Determine the (X, Y) coordinate at the center of the cell enclosing the given text.  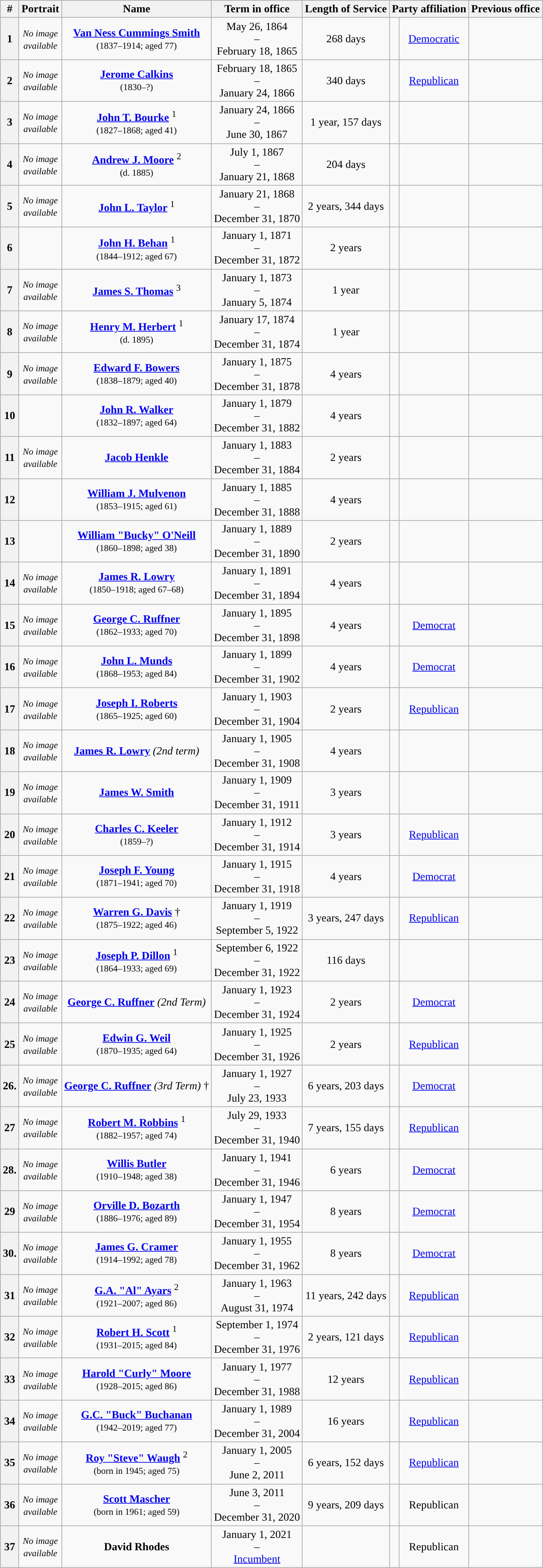
29 (10, 1212)
25 (10, 1044)
Joseph F. Young(1871–1941; aged 70) (137, 876)
7 years, 155 days (346, 1128)
6 years (346, 1169)
204 days (346, 164)
James R. Lowry (2nd term) (137, 751)
January 1, 1955–December 31, 1962 (257, 1254)
26. (10, 1086)
Length of Service (346, 9)
January 1, 1915–December 31, 1918 (257, 876)
36 (10, 1505)
January 1, 2021 –Incumbent (257, 1547)
January 1, 1927–July 23, 1933 (257, 1086)
January 1, 1941–December 31, 1946 (257, 1169)
January 1, 1925–December 31, 1926 (257, 1044)
Democratic (434, 39)
Jacob Henkle (137, 457)
12 years (346, 1379)
July 1, 1867–January 21, 1868 (257, 164)
9 years, 209 days (346, 1505)
7 (10, 290)
Joseph P. Dillon 1(1864–1933; aged 69) (137, 960)
11 years, 242 days (346, 1295)
February 18, 1865–January 24, 1866 (257, 81)
Joseph I. Roberts(1865–1925; aged 60) (137, 709)
20 (10, 835)
12 (10, 500)
William J. Mulvenon(1853–1915; aged 61) (137, 500)
Andrew J. Moore 2(d. 1885) (137, 164)
32 (10, 1337)
27 (10, 1128)
16 (10, 667)
4 (10, 164)
George C. Ruffner(1862–1933; aged 70) (137, 625)
16 years (346, 1421)
James G. Cramer(1914–1992; aged 78) (137, 1254)
January 21, 1868–December 31, 1870 (257, 206)
10 (10, 415)
January 1, 1885–December 31, 1888 (257, 500)
1 year, 157 days (346, 122)
January 1, 1899–December 31, 1902 (257, 667)
# (10, 9)
Orville D. Bozarth(1886–1976; aged 89) (137, 1212)
19 (10, 793)
30. (10, 1254)
G.A. "Al" Ayars 2(1921–2007; aged 86) (137, 1295)
January 1, 1989–December 31, 2004 (257, 1421)
Warren G. Davis †(1875–1922; aged 46) (137, 918)
Charles C. Keeler(1859–?) (137, 835)
Party affiliation (429, 9)
Portrait (41, 9)
6 years, 203 days (346, 1086)
Jerome Calkins(1830–?) (137, 81)
January 1, 1909–December 31, 1911 (257, 793)
Robert M. Robbins 1(1882–1957; aged 74) (137, 1128)
15 (10, 625)
5 (10, 206)
William "Bucky" O'Neill(1860–1898; aged 38) (137, 541)
January 1, 1912–December 31, 1914 (257, 835)
G.C. "Buck" Buchanan(1942–2019; aged 77) (137, 1421)
Willis Butler(1910–1948; aged 38) (137, 1169)
January 1, 1873–January 5, 1874 (257, 290)
Henry M. Herbert 1(d. 1895) (137, 332)
Name (137, 9)
John R. Walker(1832–1897; aged 64) (137, 415)
18 (10, 751)
June 3, 2011–December 31, 2020 (257, 1505)
May 26, 1864–February 18, 1865 (257, 39)
Edward F. Bowers(1838–1879; aged 40) (137, 374)
2 (10, 81)
George C. Ruffner (2nd Term) (137, 1002)
John L. Taylor 1 (137, 206)
James R. Lowry(1850–1918; aged 67–68) (137, 583)
David Rhodes (137, 1547)
September 1, 1974–December 31, 1976 (257, 1337)
340 days (346, 81)
January 1, 2005–June 2, 2011 (257, 1463)
July 29, 1933–December 31, 1940 (257, 1128)
268 days (346, 39)
Edwin G. Weil(1870–1935; aged 64) (137, 1044)
13 (10, 541)
Harold "Curly" Moore(1928–2015; aged 86) (137, 1379)
2 years, 344 days (346, 206)
9 (10, 374)
31 (10, 1295)
37 (10, 1547)
Scott Mascher(born in 1961; aged 59) (137, 1505)
January 1, 1883–December 31, 1884 (257, 457)
John T. Bourke 1(1827–1868; aged 41) (137, 122)
George C. Ruffner (3rd Term) † (137, 1086)
1 (10, 39)
35 (10, 1463)
17 (10, 709)
21 (10, 876)
James S. Thomas 3 (137, 290)
James W. Smith (137, 793)
Van Ness Cummings Smith(1837–1914; aged 77) (137, 39)
6 (10, 248)
January 24, 1866–June 30, 1867 (257, 122)
3 years, 247 days (346, 918)
January 1, 1947–December 31, 1954 (257, 1212)
Previous office (506, 9)
January 1, 1923–December 31, 1924 (257, 1002)
116 days (346, 960)
January 1, 1875–December 31, 1878 (257, 374)
September 6, 1922–December 31, 1922 (257, 960)
January 1, 1905–December 31, 1908 (257, 751)
2 years, 121 days (346, 1337)
8 (10, 332)
January 1, 1977–December 31, 1988 (257, 1379)
34 (10, 1421)
Term in office (257, 9)
John H. Behan 1(1844–1912; aged 67) (137, 248)
January 1, 1919–September 5, 1922 (257, 918)
33 (10, 1379)
January 1, 1871–December 31, 1872 (257, 248)
11 (10, 457)
January 1, 1879–December 31, 1882 (257, 415)
John L. Munds(1868–1953; aged 84) (137, 667)
January 1, 1903–December 31, 1904 (257, 709)
Roy "Steve" Waugh 2(born in 1945; aged 75) (137, 1463)
January 1, 1889–December 31, 1890 (257, 541)
24 (10, 1002)
28. (10, 1169)
January 1, 1895–December 31, 1898 (257, 625)
3 (10, 122)
January 17, 1874–December 31, 1874 (257, 332)
Robert H. Scott 1(1931–2015; aged 84) (137, 1337)
January 1, 1891–December 31, 1894 (257, 583)
6 years, 152 days (346, 1463)
23 (10, 960)
22 (10, 918)
14 (10, 583)
January 1, 1963–August 31, 1974 (257, 1295)
